Detect which cell encompasses the target text, then output its (x, y) center coordinate. 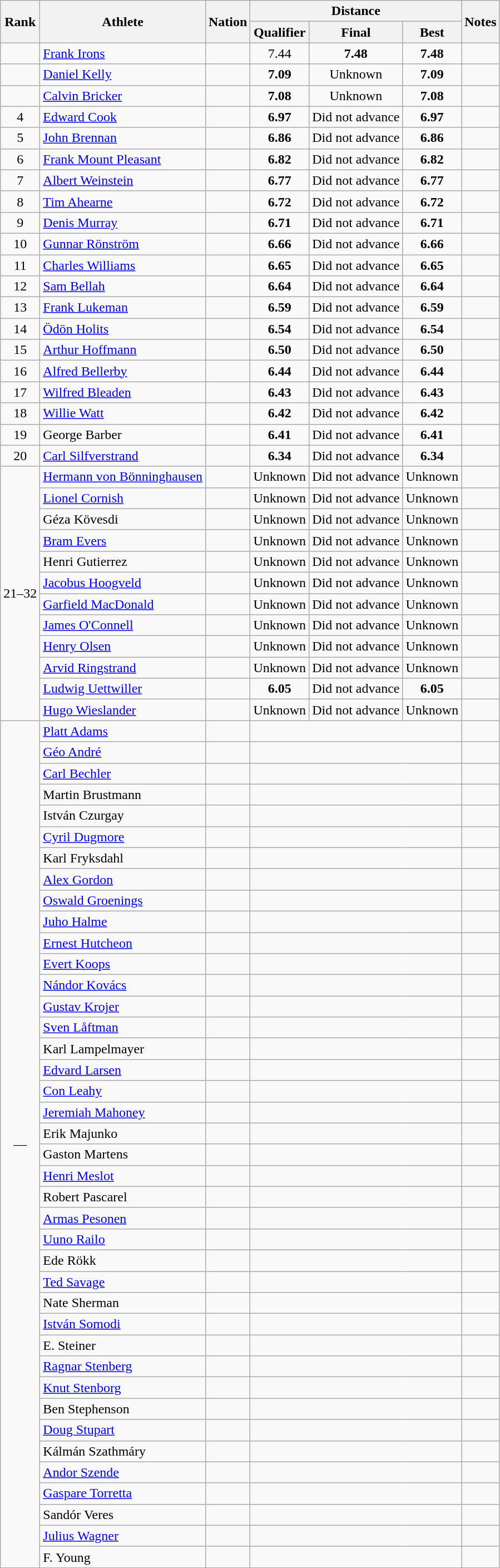
Henry Olsen (123, 647)
Garfield MacDonald (123, 604)
Ernest Hutcheon (123, 943)
Karl Lampelmayer (123, 1049)
Tim Ahearne (123, 201)
Con Leahy (123, 1091)
Robert Pascarel (123, 1197)
14 (20, 329)
Edward Cook (123, 117)
Nation (227, 22)
6 (20, 159)
Géza Kövesdi (123, 519)
Henri Gutierrez (123, 561)
F. Young (123, 1557)
István Somodi (123, 1324)
Knut Stenborg (123, 1388)
E. Steiner (123, 1345)
James O'Connell (123, 625)
8 (20, 201)
Best (432, 32)
7.44 (280, 53)
Hugo Wieslander (123, 710)
Frank Lukeman (123, 308)
5 (20, 138)
Henri Meslot (123, 1176)
Alfred Bellerby (123, 371)
Sandór Veres (123, 1515)
Lionel Cornish (123, 498)
Ted Savage (123, 1281)
Charles Williams (123, 265)
Platt Adams (123, 731)
Julius Wagner (123, 1536)
18 (20, 413)
Gaspare Torretta (123, 1493)
Kálmán Szathmáry (123, 1451)
Erik Majunko (123, 1133)
Qualifier (280, 32)
12 (20, 287)
Ede Rökk (123, 1260)
Final (356, 32)
Hermann von Bönninghausen (123, 477)
Daniel Kelly (123, 75)
Gustav Krojer (123, 1007)
9 (20, 223)
Gaston Martens (123, 1155)
Sven Låftman (123, 1028)
Nándor Kovács (123, 985)
11 (20, 265)
Jeremiah Mahoney (123, 1112)
Jacobus Hoogveld (123, 583)
Martin Brustmann (123, 795)
17 (20, 392)
Géo André (123, 752)
Arthur Hoffmann (123, 350)
Frank Irons (123, 53)
7 (20, 180)
15 (20, 350)
John Brennan (123, 138)
Cyril Dugmore (123, 837)
— (20, 1144)
Ludwig Uettwiller (123, 689)
Rank (20, 22)
Nate Sherman (123, 1303)
Edvard Larsen (123, 1070)
Wilfred Bleaden (123, 392)
Alex Gordon (123, 879)
10 (20, 244)
Calvin Bricker (123, 96)
Distance (356, 11)
Arvid Ringstrand (123, 668)
19 (20, 435)
Albert Weinstein (123, 180)
13 (20, 308)
Uuno Railo (123, 1239)
4 (20, 117)
Denis Murray (123, 223)
Sam Bellah (123, 287)
Evert Koops (123, 964)
Gunnar Rönström (123, 244)
Athlete (123, 22)
Ragnar Stenberg (123, 1367)
Karl Fryksdahl (123, 858)
Frank Mount Pleasant (123, 159)
Notes (481, 22)
Bram Evers (123, 540)
Doug Stupart (123, 1430)
Armas Pesonen (123, 1218)
Ben Stephenson (123, 1409)
20 (20, 456)
István Czurgay (123, 816)
Andor Szende (123, 1472)
George Barber (123, 435)
Carl Bechler (123, 773)
Oswald Groenings (123, 900)
Carl Silfverstrand (123, 456)
Juho Halme (123, 921)
Willie Watt (123, 413)
16 (20, 371)
Ödön Holits (123, 329)
21–32 (20, 593)
